Pinpoint the cell where the given text exists, returning its (X, Y) midpoint coordinate. 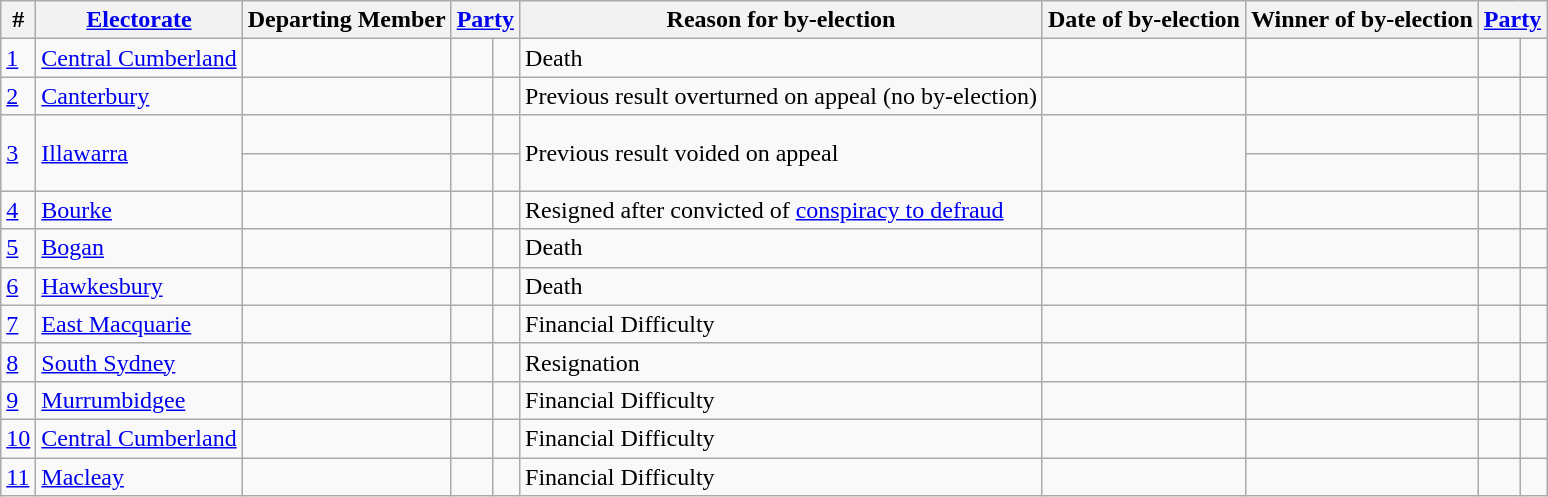
8 (18, 362)
Canterbury (139, 96)
Bogan (139, 248)
South Sydney (139, 362)
Macleay (139, 477)
Electorate (139, 20)
3 (18, 153)
Date of by-election (1144, 20)
Previous result overturned on appeal (no by-election) (782, 96)
1 (18, 58)
7 (18, 324)
Departing Member (346, 20)
Bourke (139, 210)
Previous result voided on appeal (782, 153)
Hawkesbury (139, 286)
2 (18, 96)
5 (18, 248)
Resigned after convicted of conspiracy to defraud (782, 210)
4 (18, 210)
East Macquarie (139, 324)
Resignation (782, 362)
11 (18, 477)
Murrumbidgee (139, 400)
9 (18, 400)
Winner of by-election (1362, 20)
Illawarra (139, 153)
10 (18, 438)
6 (18, 286)
# (18, 20)
Reason for by-election (782, 20)
